Determine the [X, Y] coordinate at the center of the cell enclosing the given text.  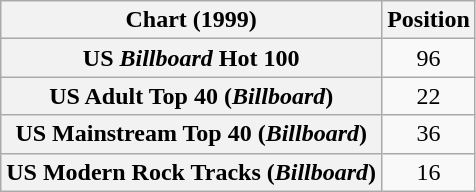
Chart (1999) [192, 20]
16 [429, 172]
22 [429, 96]
96 [429, 58]
36 [429, 134]
US Modern Rock Tracks (Billboard) [192, 172]
US Mainstream Top 40 (Billboard) [192, 134]
US Adult Top 40 (Billboard) [192, 96]
US Billboard Hot 100 [192, 58]
Position [429, 20]
